Find where the given text appears and provide that cell's center as (x, y) coordinate. 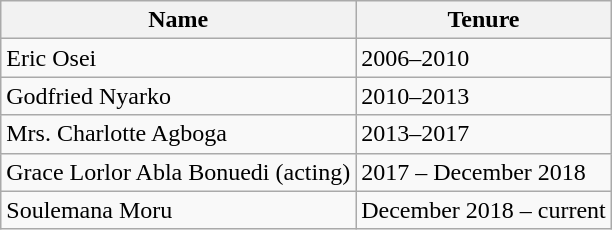
Eric Osei (178, 58)
Tenure (484, 20)
2010–2013 (484, 96)
2006–2010 (484, 58)
Name (178, 20)
Grace Lorlor Abla Bonuedi (acting) (178, 172)
2013–2017 (484, 134)
December 2018 – current (484, 210)
Godfried Nyarko (178, 96)
Mrs. Charlotte Agboga (178, 134)
2017 – December 2018 (484, 172)
Soulemana Moru (178, 210)
